Locate the cell with the specified text and output its [x, y] center coordinate. 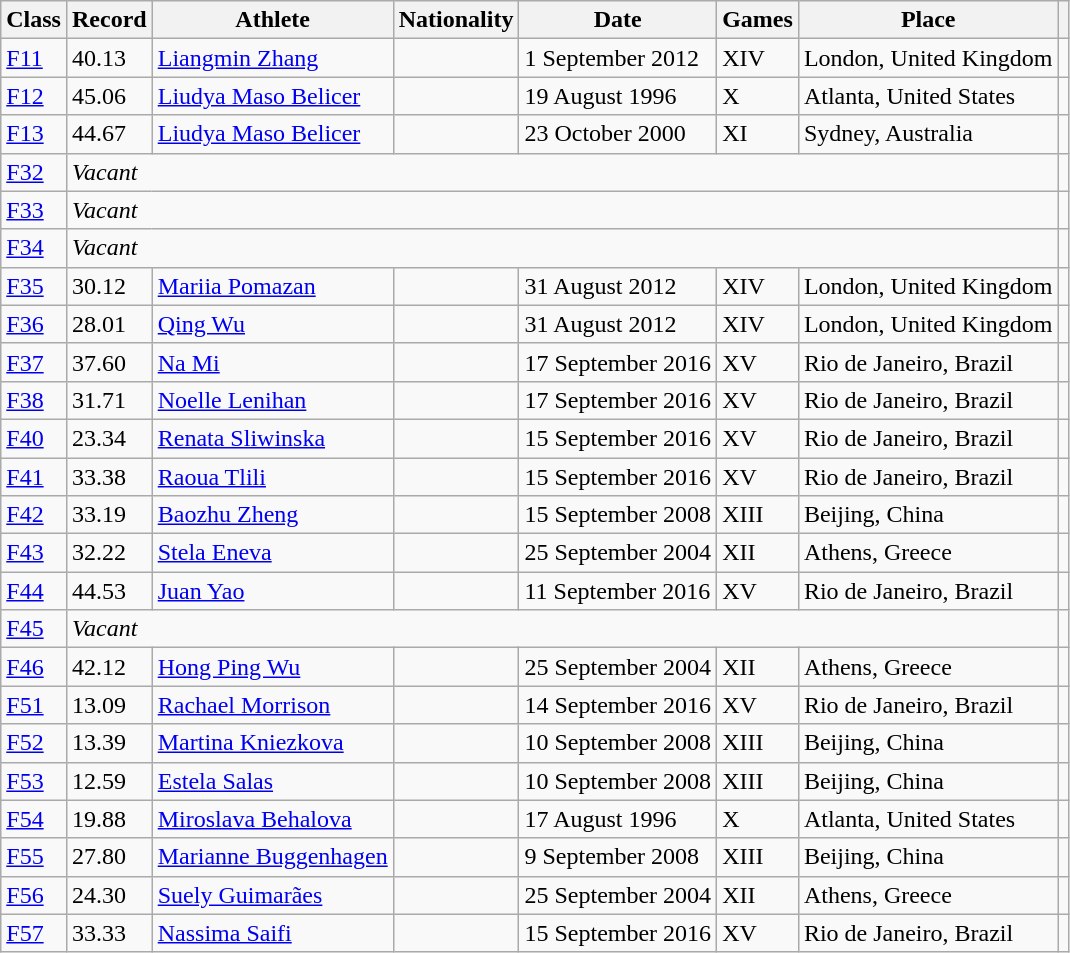
19.88 [109, 819]
11 September 2016 [618, 591]
1 September 2012 [618, 58]
F46 [34, 667]
Raoua Tlili [272, 477]
F54 [34, 819]
F33 [34, 210]
19 August 1996 [618, 96]
F53 [34, 781]
F55 [34, 857]
Athlete [272, 20]
42.12 [109, 667]
31.71 [109, 400]
F40 [34, 438]
F13 [34, 134]
Hong Ping Wu [272, 667]
F42 [34, 515]
17 August 1996 [618, 819]
Juan Yao [272, 591]
Stela Eneva [272, 553]
23 October 2000 [618, 134]
23.34 [109, 438]
F45 [34, 629]
27.80 [109, 857]
F41 [34, 477]
F56 [34, 895]
F57 [34, 933]
33.33 [109, 933]
Renata Sliwinska [272, 438]
Qing Wu [272, 324]
Marianne Buggenhagen [272, 857]
33.19 [109, 515]
44.67 [109, 134]
45.06 [109, 96]
30.12 [109, 286]
37.60 [109, 362]
40.13 [109, 58]
Martina Kniezkova [272, 743]
Place [928, 20]
Class [34, 20]
F12 [34, 96]
Nassima Saifi [272, 933]
F32 [34, 172]
12.59 [109, 781]
F38 [34, 400]
XI [758, 134]
F11 [34, 58]
24.30 [109, 895]
F43 [34, 553]
F34 [34, 248]
44.53 [109, 591]
13.39 [109, 743]
Record [109, 20]
33.38 [109, 477]
Suely Guimarães [272, 895]
Nationality [456, 20]
F36 [34, 324]
Na Mi [272, 362]
Sydney, Australia [928, 134]
13.09 [109, 705]
14 September 2016 [618, 705]
32.22 [109, 553]
Baozhu Zheng [272, 515]
9 September 2008 [618, 857]
Date [618, 20]
Mariia Pomazan [272, 286]
Rachael Morrison [272, 705]
F35 [34, 286]
Miroslava Behalova [272, 819]
28.01 [109, 324]
Liangmin Zhang [272, 58]
F44 [34, 591]
Games [758, 20]
Noelle Lenihan [272, 400]
F52 [34, 743]
F37 [34, 362]
F51 [34, 705]
Estela Salas [272, 781]
15 September 2008 [618, 515]
